Identify which cell holds the provided text, then report its [X, Y] central coordinate. 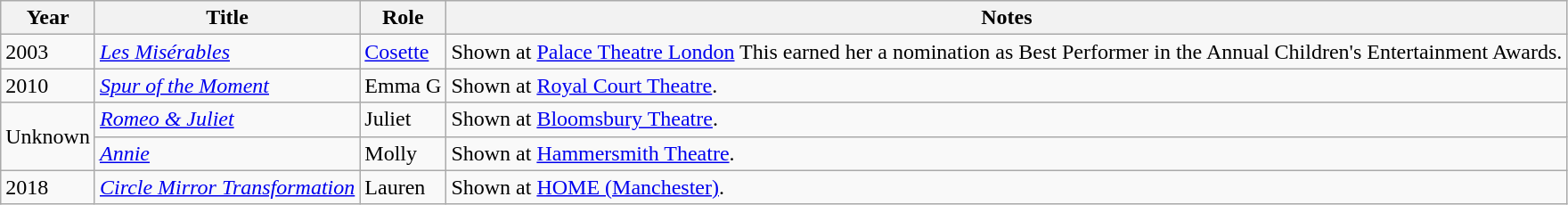
Shown at Bloomsbury Theatre. [1007, 119]
Year [48, 18]
Shown at Hammersmith Theatre. [1007, 153]
Unknown [48, 136]
Romeo & Juliet [226, 119]
Les Misérables [226, 52]
2003 [48, 52]
Lauren [403, 187]
Juliet [403, 119]
Title [226, 18]
Role [403, 18]
Notes [1007, 18]
Spur of the Moment [226, 86]
Emma G [403, 86]
Shown at Palace Theatre London This earned her a nomination as Best Performer in the Annual Children's Entertainment Awards. [1007, 52]
Circle Mirror Transformation [226, 187]
Shown at HOME (Manchester). [1007, 187]
Shown at Royal Court Theatre. [1007, 86]
2018 [48, 187]
Molly [403, 153]
Cosette [403, 52]
Annie [226, 153]
2010 [48, 86]
